Extract the [X, Y] coordinate from the center of the cell holding the provided text.  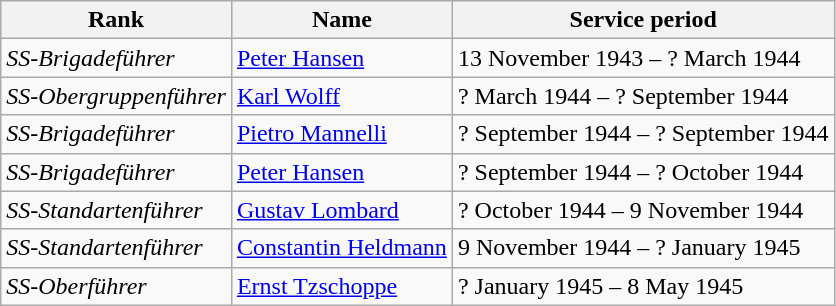
? September 1944 – ? October 1944 [643, 172]
Rank [116, 20]
Pietro Mannelli [342, 134]
SS-Obergruppenführer [116, 96]
? September 1944 – ? September 1944 [643, 134]
Gustav Lombard [342, 210]
Constantin Heldmann [342, 248]
? October 1944 – 9 November 1944 [643, 210]
Name [342, 20]
? January 1945 – 8 May 1945 [643, 286]
Service period [643, 20]
Ernst Tzschoppe [342, 286]
13 November 1943 – ? March 1944 [643, 58]
9 November 1944 – ? January 1945 [643, 248]
Karl Wolff [342, 96]
? March 1944 – ? September 1944 [643, 96]
SS-Oberführer [116, 286]
